Detect which cell encompasses the target text, then output its (x, y) center coordinate. 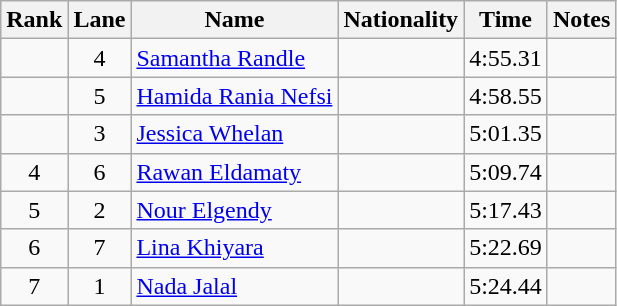
5:22.69 (506, 248)
Notes (581, 20)
5:17.43 (506, 210)
2 (100, 210)
5:01.35 (506, 134)
3 (100, 134)
Lina Khiyara (234, 248)
Lane (100, 20)
Rank (34, 20)
5:09.74 (506, 172)
Nour Elgendy (234, 210)
1 (100, 286)
Nada Jalal (234, 286)
Name (234, 20)
Rawan Eldamaty (234, 172)
4:55.31 (506, 58)
Jessica Whelan (234, 134)
Hamida Rania Nefsi (234, 96)
Nationality (401, 20)
Time (506, 20)
5:24.44 (506, 286)
4:58.55 (506, 96)
Samantha Randle (234, 58)
